Capture the cell that displays the provided text and extract its [x, y] central coordinate. 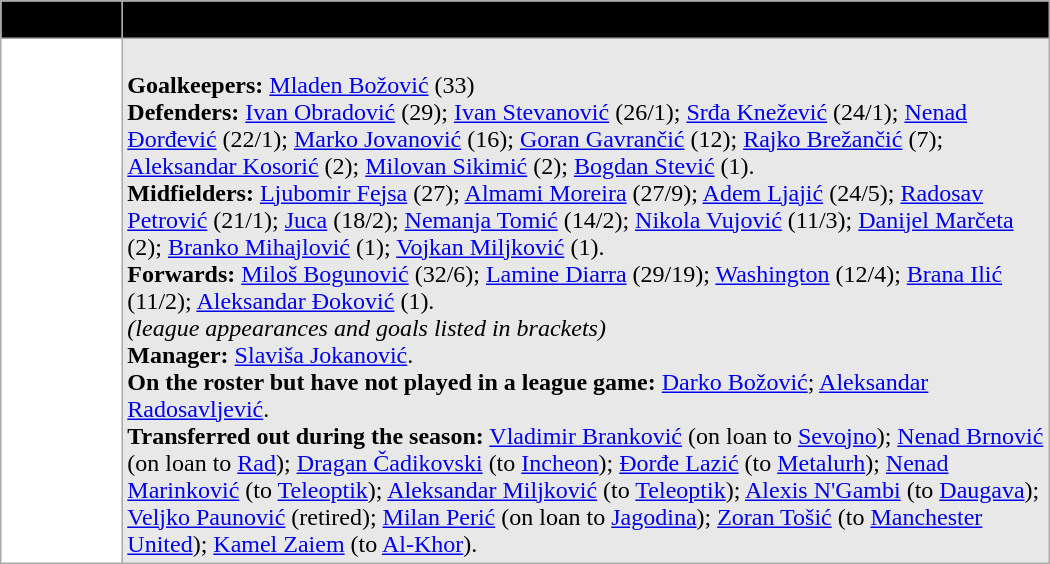
1. [62, 20]
FK Partizan [586, 20]
